Scan for the cell matching the given text and deliver its [x, y] coordinate at center. 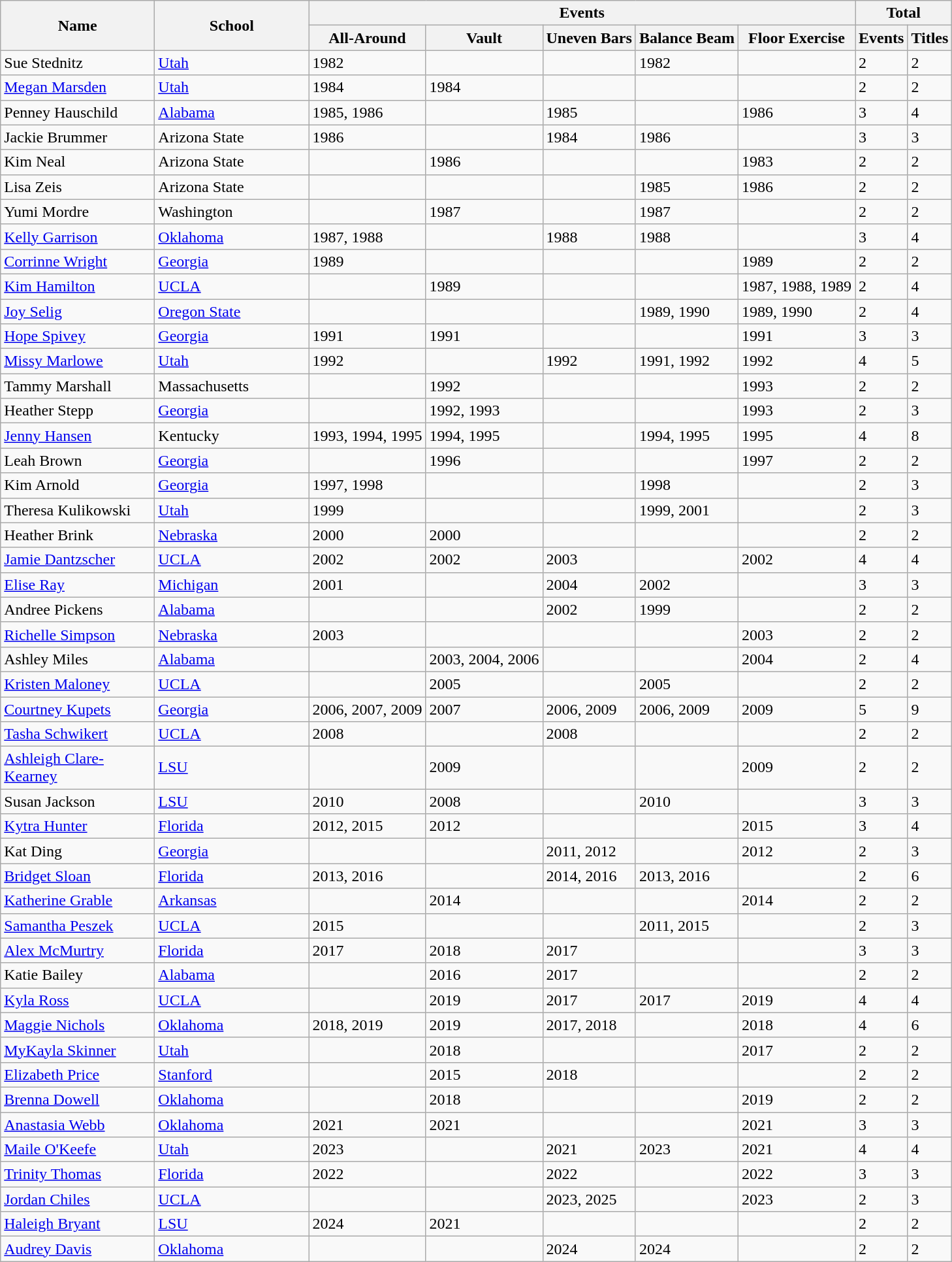
1983 [797, 162]
Bridget Sloan [78, 876]
Jackie Brummer [78, 137]
Washington [232, 212]
Courtney Kupets [78, 709]
Floor Exercise [797, 38]
Andree Pickens [78, 609]
1991, 1992 [687, 361]
Katherine Grable [78, 901]
Elise Ray [78, 585]
1992, 1993 [484, 411]
Joy Selig [78, 312]
Balance Beam [687, 38]
Kim Hamilton [78, 286]
Tasha Schwikert [78, 734]
Megan Marsden [78, 88]
2003, 2004, 2006 [484, 659]
Kelly Garrison [78, 236]
Ashleigh Clare-Kearney [78, 768]
2012, 2015 [367, 826]
Oregon State [232, 312]
Heather Stepp [78, 411]
2007 [484, 709]
Leah Brown [78, 461]
Penney Hauschild [78, 112]
Total [904, 13]
Kentucky [232, 436]
Hope Spivey [78, 336]
Elizabeth Price [78, 1075]
Haleigh Bryant [78, 1224]
Jenny Hansen [78, 436]
1995 [797, 436]
Richelle Simpson [78, 634]
2016 [484, 975]
1996 [484, 461]
Kytra Hunter [78, 826]
Theresa Kulikowski [78, 510]
Kyla Ross [78, 1000]
Kat Ding [78, 851]
Trinity Thomas [78, 1174]
2017, 2018 [589, 1025]
Kristen Maloney [78, 684]
Samantha Peszek [78, 926]
All-Around [367, 38]
Kim Arnold [78, 485]
Anastasia Webb [78, 1124]
1997, 1998 [367, 485]
Massachusetts [232, 386]
Titles [930, 38]
Kim Neal [78, 162]
1999, 2001 [687, 510]
1998 [687, 485]
1993, 1994, 1995 [367, 436]
Ashley Miles [78, 659]
Maile O'Keefe [78, 1150]
2023, 2025 [589, 1199]
Heather Brink [78, 535]
Susan Jackson [78, 801]
Tammy Marshall [78, 386]
2014, 2016 [589, 876]
Name [78, 25]
1987, 1988, 1989 [797, 286]
Katie Bailey [78, 975]
Corrinne Wright [78, 261]
Jordan Chiles [78, 1199]
8 [930, 436]
Missy Marlowe [78, 361]
Audrey Davis [78, 1249]
Alex McMurtry [78, 950]
Vault [484, 38]
Stanford [232, 1075]
Michigan [232, 585]
2006, 2007, 2009 [367, 709]
2001 [367, 585]
Brenna Dowell [78, 1099]
Sue Stednitz [78, 63]
Jamie Dantzscher [78, 560]
1987, 1988 [367, 236]
Maggie Nichols [78, 1025]
9 [930, 709]
Lisa Zeis [78, 187]
2011, 2012 [589, 851]
2011, 2015 [687, 926]
1997 [797, 461]
2018, 2019 [367, 1025]
Arkansas [232, 901]
Uneven Bars [589, 38]
Yumi Mordre [78, 212]
1985, 1986 [367, 112]
School [232, 25]
MyKayla Skinner [78, 1050]
